Detect which cell encompasses the target text, then output its (X, Y) center coordinate. 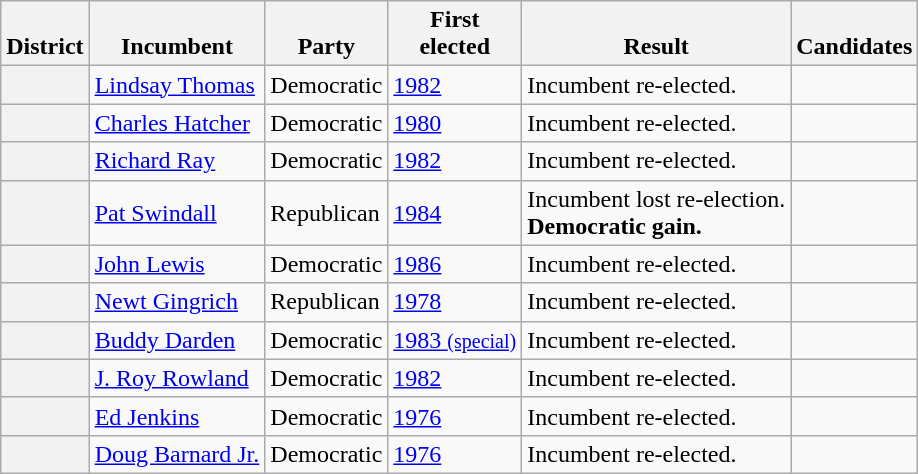
Pat Swindall (177, 212)
District (45, 34)
Charles Hatcher (177, 123)
Party (326, 34)
Candidates (854, 34)
J. Roy Rowland (177, 378)
Doug Barnard Jr. (177, 454)
Firstelected (455, 34)
Ed Jenkins (177, 416)
Lindsay Thomas (177, 85)
Buddy Darden (177, 340)
1983 (special) (455, 340)
Incumbent lost re-election.Democratic gain. (656, 212)
1980 (455, 123)
John Lewis (177, 264)
1978 (455, 302)
1986 (455, 264)
Richard Ray (177, 161)
Result (656, 34)
1984 (455, 212)
Newt Gingrich (177, 302)
Incumbent (177, 34)
